Find where the given text appears and provide that cell's center as [x, y] coordinate. 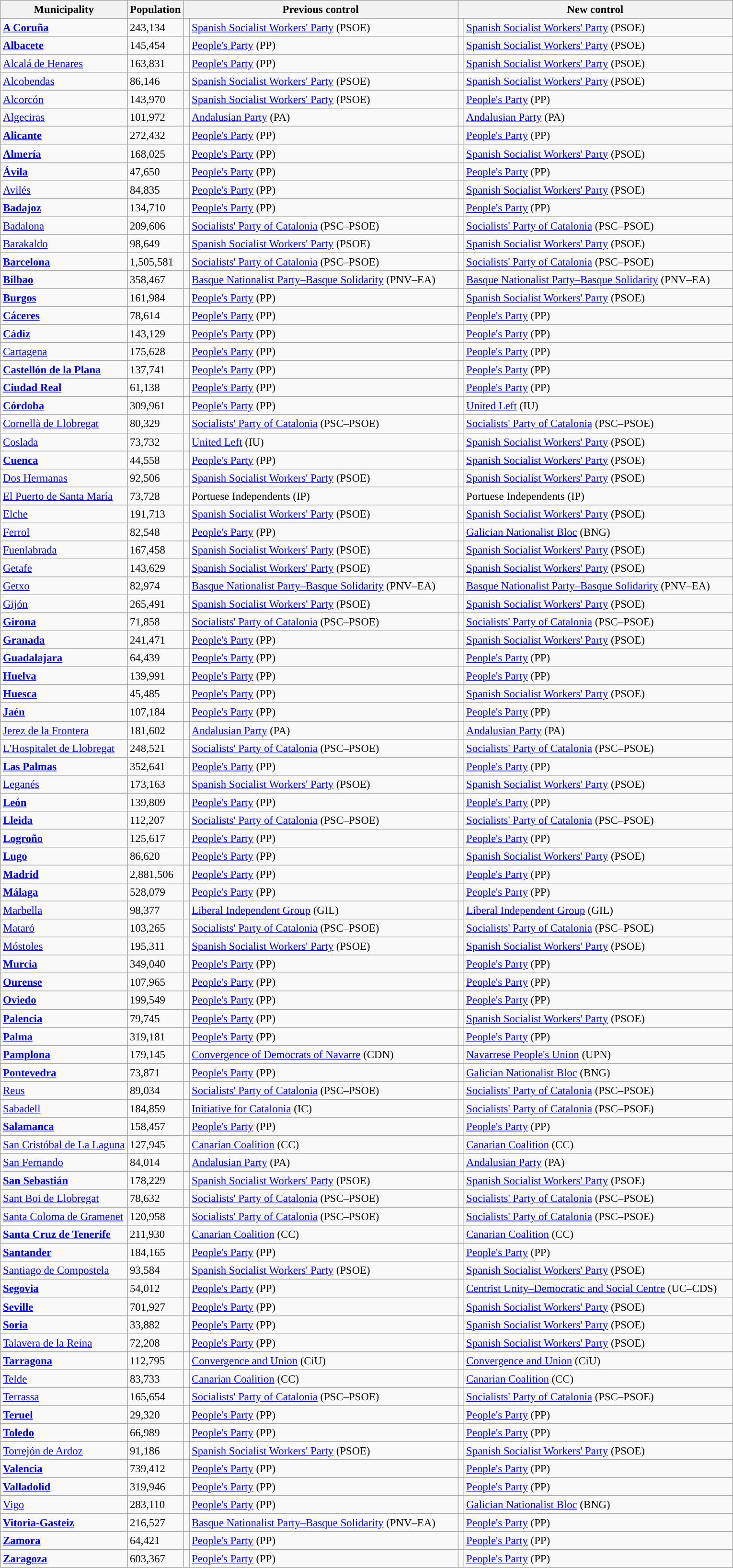
Telde [64, 1379]
Segovia [64, 1289]
Oviedo [64, 1001]
Ourense [64, 982]
54,012 [155, 1289]
82,974 [155, 586]
Municipality [64, 10]
265,491 [155, 604]
Cornellà de Llobregat [64, 424]
Tarragona [64, 1360]
319,946 [155, 1487]
Jerez de la Frontera [64, 730]
168,025 [155, 154]
161,984 [155, 298]
Albacete [64, 46]
352,641 [155, 766]
211,930 [155, 1234]
83,733 [155, 1379]
Salamanca [64, 1127]
92,506 [155, 478]
78,632 [155, 1199]
Alcorcón [64, 100]
701,927 [155, 1307]
Móstoles [64, 946]
Huesca [64, 694]
Barakaldo [64, 244]
107,184 [155, 712]
165,654 [155, 1397]
Málaga [64, 892]
134,710 [155, 208]
739,412 [155, 1469]
Ciudad Real [64, 388]
73,728 [155, 496]
184,859 [155, 1108]
191,713 [155, 514]
Vitoria-Gasteiz [64, 1523]
Talavera de la Reina [64, 1343]
86,620 [155, 856]
241,471 [155, 640]
Terrassa [64, 1397]
Torrejón de Ardoz [64, 1451]
Lugo [64, 856]
Fuenlabrada [64, 550]
248,521 [155, 748]
Avilés [64, 190]
Ferrol [64, 532]
Centrist Unity–Democratic and Social Centre (UC–CDS) [598, 1289]
Pamplona [64, 1054]
Marbella [64, 911]
Previous control [321, 10]
Jaén [64, 712]
Coslada [64, 442]
71,858 [155, 622]
Badajoz [64, 208]
Palma [64, 1037]
Palencia [64, 1018]
Cádiz [64, 334]
Teruel [64, 1415]
Burgos [64, 298]
Guadalajara [64, 658]
66,989 [155, 1433]
73,871 [155, 1072]
184,165 [155, 1253]
178,229 [155, 1181]
64,439 [155, 658]
98,377 [155, 911]
Cuenca [64, 460]
139,809 [155, 802]
143,629 [155, 568]
64,421 [155, 1541]
120,958 [155, 1217]
Reus [64, 1091]
Badalona [64, 226]
603,367 [155, 1559]
84,835 [155, 190]
112,207 [155, 820]
107,965 [155, 982]
84,014 [155, 1163]
163,831 [155, 64]
2,881,506 [155, 874]
528,079 [155, 892]
Dos Hermanas [64, 478]
Alicante [64, 136]
A Coruña [64, 28]
Soria [64, 1325]
Santiago de Compostela [64, 1270]
349,040 [155, 964]
199,549 [155, 1001]
Toledo [64, 1433]
Leganés [64, 784]
143,970 [155, 100]
Almería [64, 154]
47,650 [155, 172]
72,208 [155, 1343]
145,454 [155, 46]
Santander [64, 1253]
112,795 [155, 1360]
173,163 [155, 784]
San Sebastián [64, 1181]
209,606 [155, 226]
103,265 [155, 928]
101,972 [155, 117]
127,945 [155, 1144]
Logroño [64, 838]
61,138 [155, 388]
San Cristóbal de La Laguna [64, 1144]
Population [155, 10]
Bilbao [64, 280]
Murcia [64, 964]
Mataró [64, 928]
143,129 [155, 334]
Barcelona [64, 262]
Getafe [64, 568]
44,558 [155, 460]
29,320 [155, 1415]
309,961 [155, 406]
93,584 [155, 1270]
179,145 [155, 1054]
Lleida [64, 820]
Getxo [64, 586]
195,311 [155, 946]
El Puerto de Santa María [64, 496]
79,745 [155, 1018]
Navarrese People's Union (UPN) [598, 1054]
León [64, 802]
Granada [64, 640]
Gijón [64, 604]
45,485 [155, 694]
175,628 [155, 352]
Córdoba [64, 406]
283,110 [155, 1505]
82,548 [155, 532]
Valladolid [64, 1487]
Santa Cruz de Tenerife [64, 1234]
1,505,581 [155, 262]
158,457 [155, 1127]
139,991 [155, 676]
Cartagena [64, 352]
Castellón de la Plana [64, 370]
319,181 [155, 1037]
Las Palmas [64, 766]
Valencia [64, 1469]
Elche [64, 514]
Initiative for Catalonia (IC) [324, 1108]
80,329 [155, 424]
New control [595, 10]
Vigo [64, 1505]
Alcalá de Henares [64, 64]
Pontevedra [64, 1072]
Zamora [64, 1541]
89,034 [155, 1091]
Ávila [64, 172]
137,741 [155, 370]
167,458 [155, 550]
Alcobendas [64, 81]
181,602 [155, 730]
Seville [64, 1307]
L'Hospitalet de Llobregat [64, 748]
Santa Coloma de Gramenet [64, 1217]
Cáceres [64, 316]
78,614 [155, 316]
91,186 [155, 1451]
Sant Boi de Llobregat [64, 1199]
73,732 [155, 442]
98,649 [155, 244]
243,134 [155, 28]
Sabadell [64, 1108]
125,617 [155, 838]
Convergence of Democrats of Navarre (CDN) [324, 1054]
216,527 [155, 1523]
272,432 [155, 136]
86,146 [155, 81]
San Fernando [64, 1163]
Huelva [64, 676]
Algeciras [64, 117]
358,467 [155, 280]
Zaragoza [64, 1559]
33,882 [155, 1325]
Girona [64, 622]
Madrid [64, 874]
